For the text-containing cell, return its midpoint in (x, y) coordinate format. 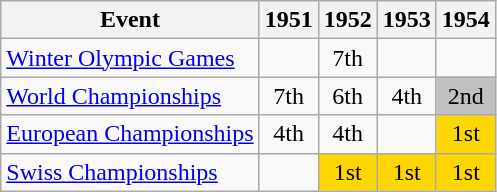
Event (130, 20)
1954 (466, 20)
6th (348, 96)
World Championships (130, 96)
2nd (466, 96)
European Championships (130, 134)
Winter Olympic Games (130, 58)
1951 (288, 20)
1953 (406, 20)
Swiss Championships (130, 172)
1952 (348, 20)
